Output the [x, y] coordinate of the center of the cell containing the given text.  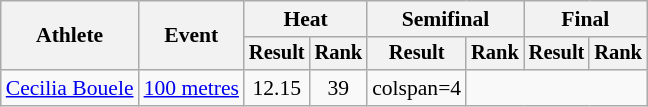
100 metres [192, 88]
Final [586, 19]
Cecilia Bouele [70, 88]
12.15 [277, 88]
39 [339, 88]
Heat [306, 19]
Event [192, 36]
Semifinal [446, 19]
colspan=4 [416, 88]
Athlete [70, 36]
